Provide the [X, Y] coordinate of the cell's center where the given text is located.  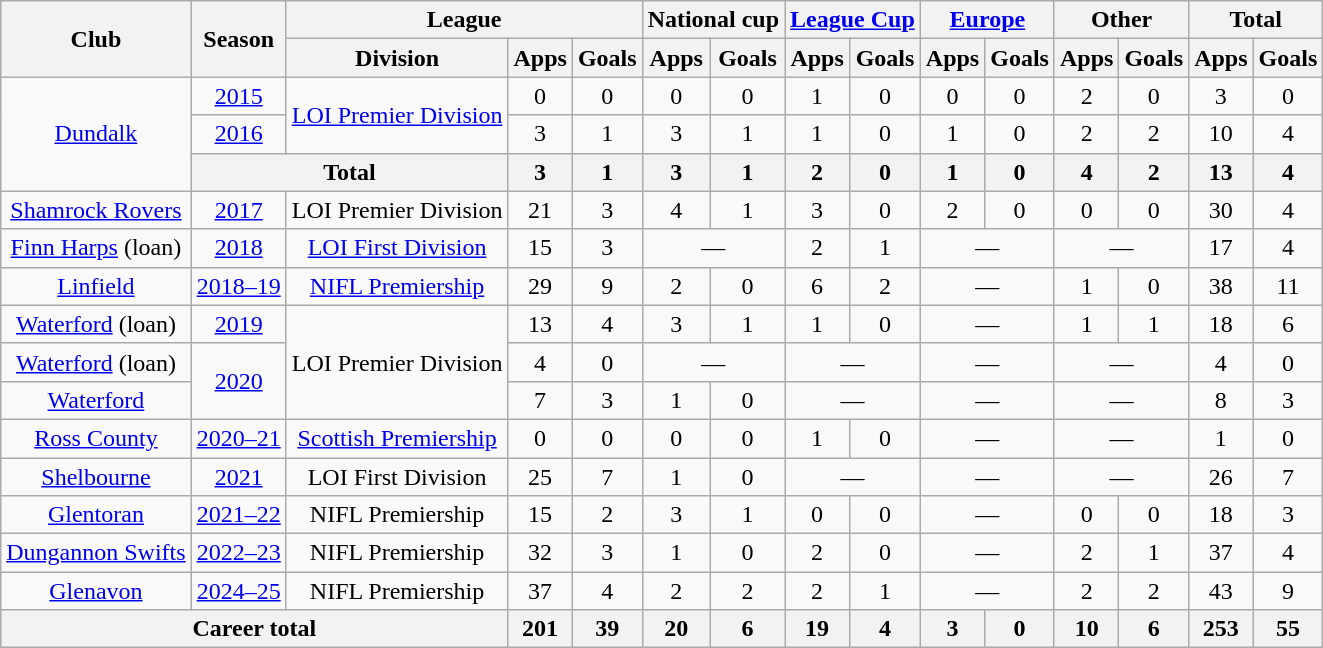
League Cup [853, 20]
39 [607, 629]
17 [1221, 248]
Waterford [96, 400]
29 [540, 286]
Season [238, 39]
2019 [238, 324]
21 [540, 210]
2018–19 [238, 286]
26 [1221, 477]
2021 [238, 477]
Glenavon [96, 591]
Dundalk [96, 134]
2020 [238, 381]
National cup [713, 20]
Club [96, 39]
2020–21 [238, 438]
Glentoran [96, 515]
League [464, 20]
2021–22 [238, 515]
Ross County [96, 438]
Career total [254, 629]
19 [818, 629]
Finn Harps (loan) [96, 248]
30 [1221, 210]
Scottish Premiership [397, 438]
43 [1221, 591]
Other [1121, 20]
2018 [238, 248]
2022–23 [238, 553]
Shamrock Rovers [96, 210]
20 [676, 629]
Dungannon Swifts [96, 553]
253 [1221, 629]
8 [1221, 400]
Shelbourne [96, 477]
201 [540, 629]
2024–25 [238, 591]
2015 [238, 96]
2016 [238, 134]
55 [1288, 629]
25 [540, 477]
Europe [987, 20]
32 [540, 553]
11 [1288, 286]
Linfield [96, 286]
2017 [238, 210]
38 [1221, 286]
Division [397, 58]
